Determine the [X, Y] coordinate at the center of the cell enclosing the given text.  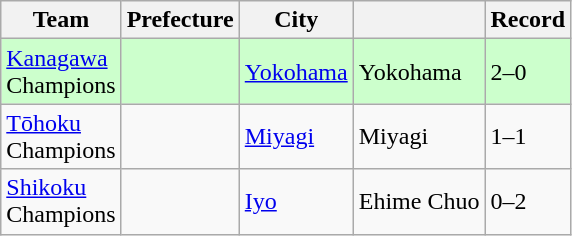
City [296, 20]
ShikokuChampions [61, 202]
2–0 [528, 72]
Iyo [296, 202]
Ehime Chuo [419, 202]
TōhokuChampions [61, 136]
0–2 [528, 202]
1–1 [528, 136]
Record [528, 20]
Prefecture [180, 20]
KanagawaChampions [61, 72]
Team [61, 20]
